Detect which cell encompasses the target text, then output its (X, Y) center coordinate. 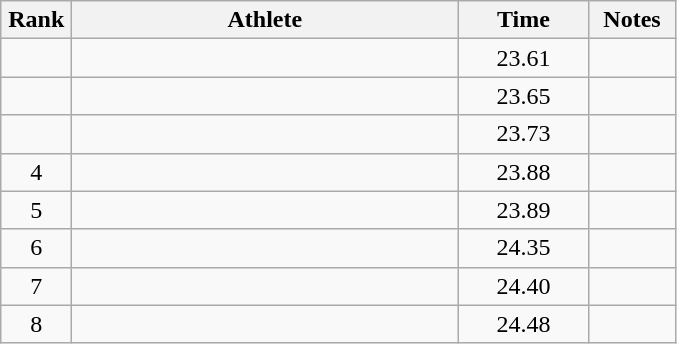
23.88 (524, 172)
Athlete (265, 20)
23.89 (524, 210)
6 (36, 248)
23.73 (524, 134)
23.65 (524, 96)
24.40 (524, 286)
8 (36, 324)
Time (524, 20)
Rank (36, 20)
7 (36, 286)
23.61 (524, 58)
5 (36, 210)
24.48 (524, 324)
Notes (632, 20)
24.35 (524, 248)
4 (36, 172)
